Pinpoint the cell where the given text exists, returning its [X, Y] midpoint coordinate. 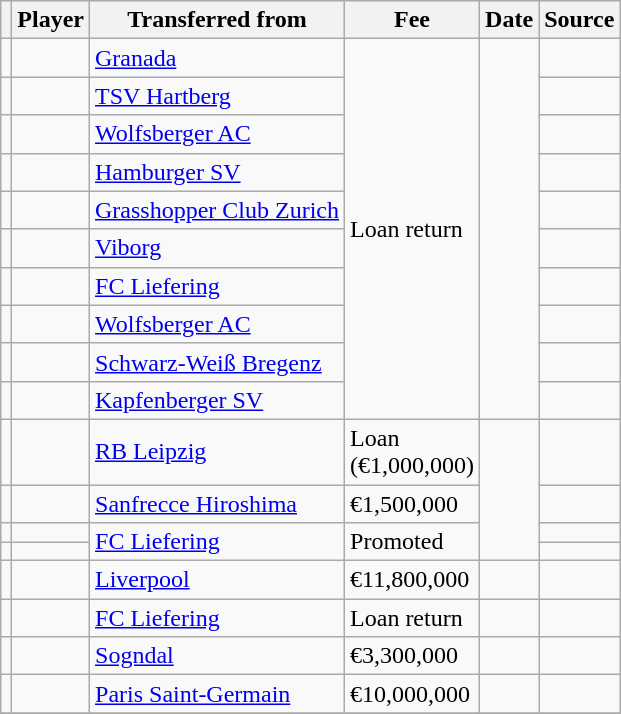
Source [580, 20]
Schwarz-Weiß Bregenz [218, 362]
Date [510, 20]
€3,300,000 [412, 656]
Viborg [218, 248]
Sanfrecce Hiroshima [218, 503]
Hamburger SV [218, 172]
Fee [412, 20]
€1,500,000 [412, 503]
Loan (€1,000,000) [412, 452]
Sogndal [218, 656]
€11,800,000 [412, 580]
RB Leipzig [218, 452]
Promoted [412, 542]
Kapfenberger SV [218, 400]
Transferred from [218, 20]
Liverpool [218, 580]
TSV Hartberg [218, 96]
Granada [218, 58]
€10,000,000 [412, 694]
Grasshopper Club Zurich [218, 210]
Player [51, 20]
Paris Saint-Germain [218, 694]
